Output the (x, y) coordinate of the center of the cell containing the given text.  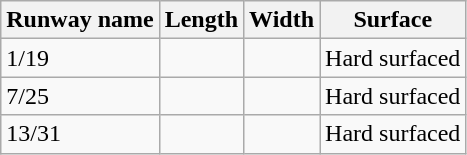
13/31 (80, 134)
Width (282, 20)
Length (201, 20)
1/19 (80, 58)
Surface (393, 20)
7/25 (80, 96)
Runway name (80, 20)
